Find where the given text appears and provide that cell's center as [x, y] coordinate. 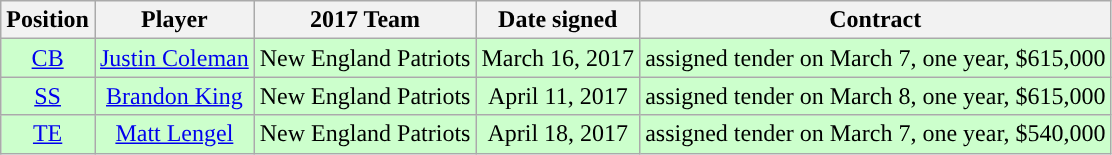
Justin Coleman [174, 58]
Contract [876, 20]
assigned tender on March 8, one year, $615,000 [876, 96]
assigned tender on March 7, one year, $615,000 [876, 58]
April 18, 2017 [558, 134]
Date signed [558, 20]
TE [48, 134]
assigned tender on March 7, one year, $540,000 [876, 134]
Brandon King [174, 96]
Position [48, 20]
SS [48, 96]
CB [48, 58]
March 16, 2017 [558, 58]
Player [174, 20]
April 11, 2017 [558, 96]
2017 Team [365, 20]
Matt Lengel [174, 134]
